Find where the given text appears and provide that cell's center as [x, y] coordinate. 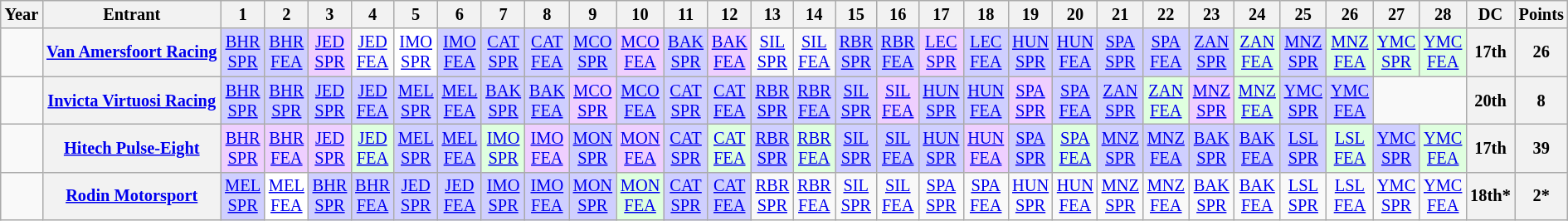
Hitech Pulse-Eight [131, 148]
13 [772, 14]
Van Amersfoort Racing [131, 52]
14 [814, 14]
Invicta Virtuosi Racing [131, 101]
9 [592, 14]
27 [1396, 14]
25 [1303, 14]
15 [856, 14]
17 [941, 14]
22 [1166, 14]
2 [287, 14]
2* [1541, 196]
18th* [1490, 196]
10 [640, 14]
5 [416, 14]
1 [242, 14]
LECSPR [941, 52]
LECFEA [986, 52]
DC [1490, 14]
24 [1258, 14]
Year [22, 14]
28 [1443, 14]
6 [460, 14]
7 [503, 14]
21 [1120, 14]
Rodin Motorsport [131, 196]
Points [1541, 14]
20th [1490, 101]
18 [986, 14]
Entrant [131, 14]
20 [1075, 14]
23 [1211, 14]
12 [730, 14]
11 [685, 14]
39 [1541, 148]
19 [1030, 14]
3 [330, 14]
4 [373, 14]
16 [898, 14]
